Extract the [x, y] coordinate from the center of the cell holding the provided text.  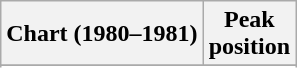
Peakposition [249, 34]
Chart (1980–1981) [102, 34]
